Provide the [X, Y] coordinate of the cell's center where the given text is located.  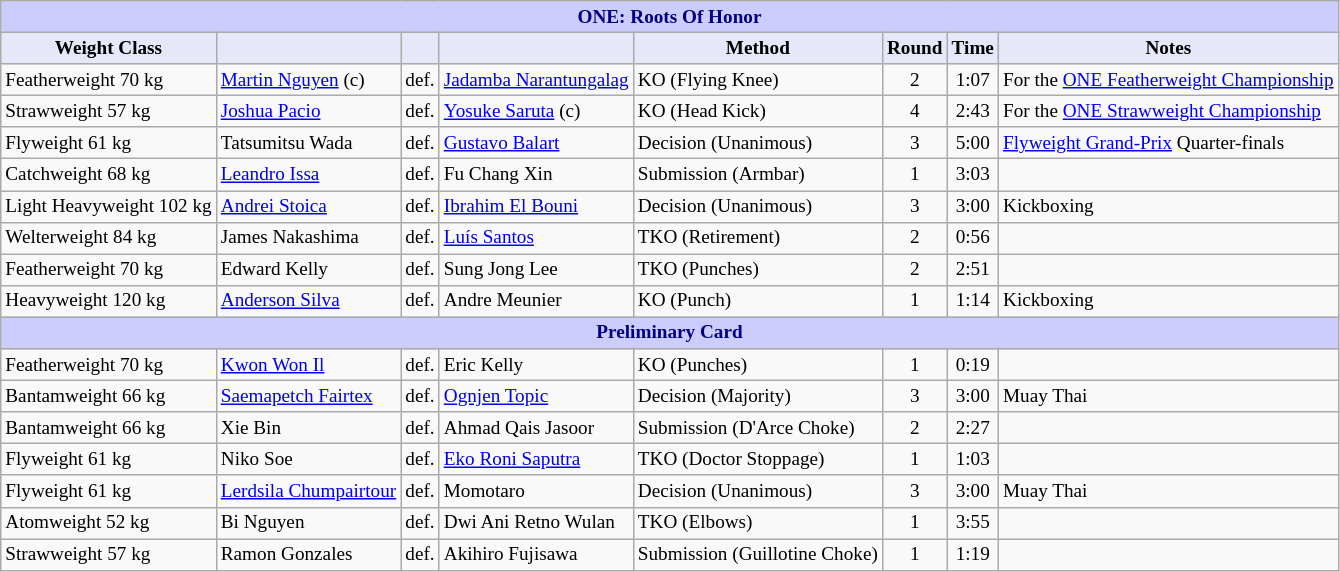
Andrei Stoica [308, 206]
Ramon Gonzales [308, 554]
Ibrahim El Bouni [536, 206]
1:19 [972, 554]
Akihiro Fujisawa [536, 554]
Fu Chang Xin [536, 175]
Eric Kelly [536, 365]
James Nakashima [308, 238]
Andre Meunier [536, 301]
1:14 [972, 301]
Method [758, 48]
Submission (Guillotine Choke) [758, 554]
Notes [1168, 48]
Lerdsila Chumpairtour [308, 491]
KO (Punch) [758, 301]
Weight Class [108, 48]
ONE: Roots Of Honor [670, 17]
Light Heavyweight 102 kg [108, 206]
0:56 [972, 238]
TKO (Elbows) [758, 523]
TKO (Retirement) [758, 238]
2:43 [972, 111]
Decision (Majority) [758, 396]
5:00 [972, 143]
2:51 [972, 270]
Momotaro [536, 491]
Submission (D'Arce Choke) [758, 428]
Edward Kelly [308, 270]
Gustavo Balart [536, 143]
Joshua Pacio [308, 111]
1:03 [972, 460]
Anderson Silva [308, 301]
Jadamba Narantungalag [536, 80]
4 [914, 111]
Flyweight Grand-Prix Quarter-finals [1168, 143]
Tatsumitsu Wada [308, 143]
Niko Soe [308, 460]
Martin Nguyen (c) [308, 80]
Time [972, 48]
Yosuke Saruta (c) [536, 111]
1:07 [972, 80]
For the ONE Strawweight Championship [1168, 111]
Sung Jong Lee [536, 270]
Eko Roni Saputra [536, 460]
Ognjen Topic [536, 396]
Dwi Ani Retno Wulan [536, 523]
Leandro Issa [308, 175]
Bi Nguyen [308, 523]
0:19 [972, 365]
Xie Bin [308, 428]
For the ONE Featherweight Championship [1168, 80]
KO (Punches) [758, 365]
2:27 [972, 428]
3:03 [972, 175]
Luís Santos [536, 238]
Atomweight 52 kg [108, 523]
3:55 [972, 523]
TKO (Doctor Stoppage) [758, 460]
KO (Head Kick) [758, 111]
KO (Flying Knee) [758, 80]
Saemapetch Fairtex [308, 396]
Heavyweight 120 kg [108, 301]
Preliminary Card [670, 333]
Round [914, 48]
Ahmad Qais Jasoor [536, 428]
Catchweight 68 kg [108, 175]
Submission (Armbar) [758, 175]
Welterweight 84 kg [108, 238]
Kwon Won Il [308, 365]
TKO (Punches) [758, 270]
